Search for the cell housing the specified text and yield its [X, Y] center coordinate. 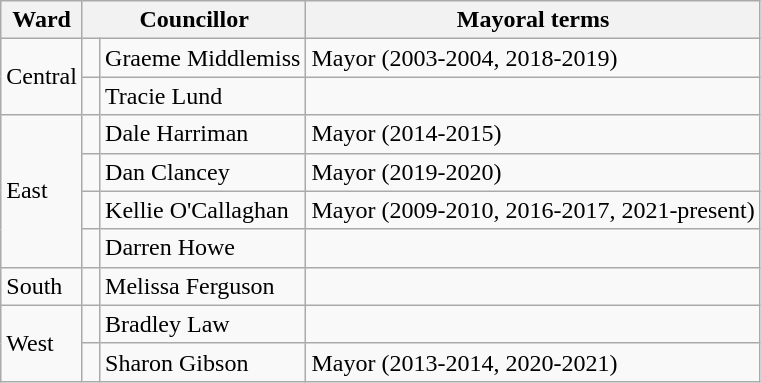
Kellie O'Callaghan [203, 210]
Graeme Middlemiss [203, 58]
South [42, 286]
Ward [42, 20]
West [42, 343]
Mayor (2003-2004, 2018-2019) [533, 58]
Mayoral terms [533, 20]
Melissa Ferguson [203, 286]
Mayor (2013-2014, 2020-2021) [533, 362]
Councillor [194, 20]
Dale Harriman [203, 134]
Tracie Lund [203, 96]
Darren Howe [203, 248]
Sharon Gibson [203, 362]
Mayor (2019-2020) [533, 172]
Bradley Law [203, 324]
Mayor (2009-2010, 2016-2017, 2021-present) [533, 210]
Dan Clancey [203, 172]
Mayor (2014-2015) [533, 134]
Central [42, 77]
East [42, 191]
